Output the (x, y) coordinate of the center of the cell containing the given text.  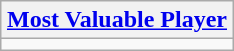
Most Valuable Player (116, 20)
